Search for the cell housing the specified text and yield its [X, Y] center coordinate. 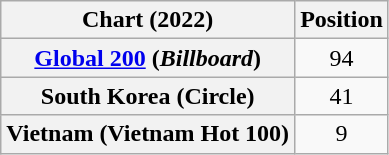
94 [342, 58]
South Korea (Circle) [148, 96]
Position [342, 20]
9 [342, 134]
Vietnam (Vietnam Hot 100) [148, 134]
Global 200 (Billboard) [148, 58]
41 [342, 96]
Chart (2022) [148, 20]
